Output the (x, y) coordinate of the center of the cell containing the given text.  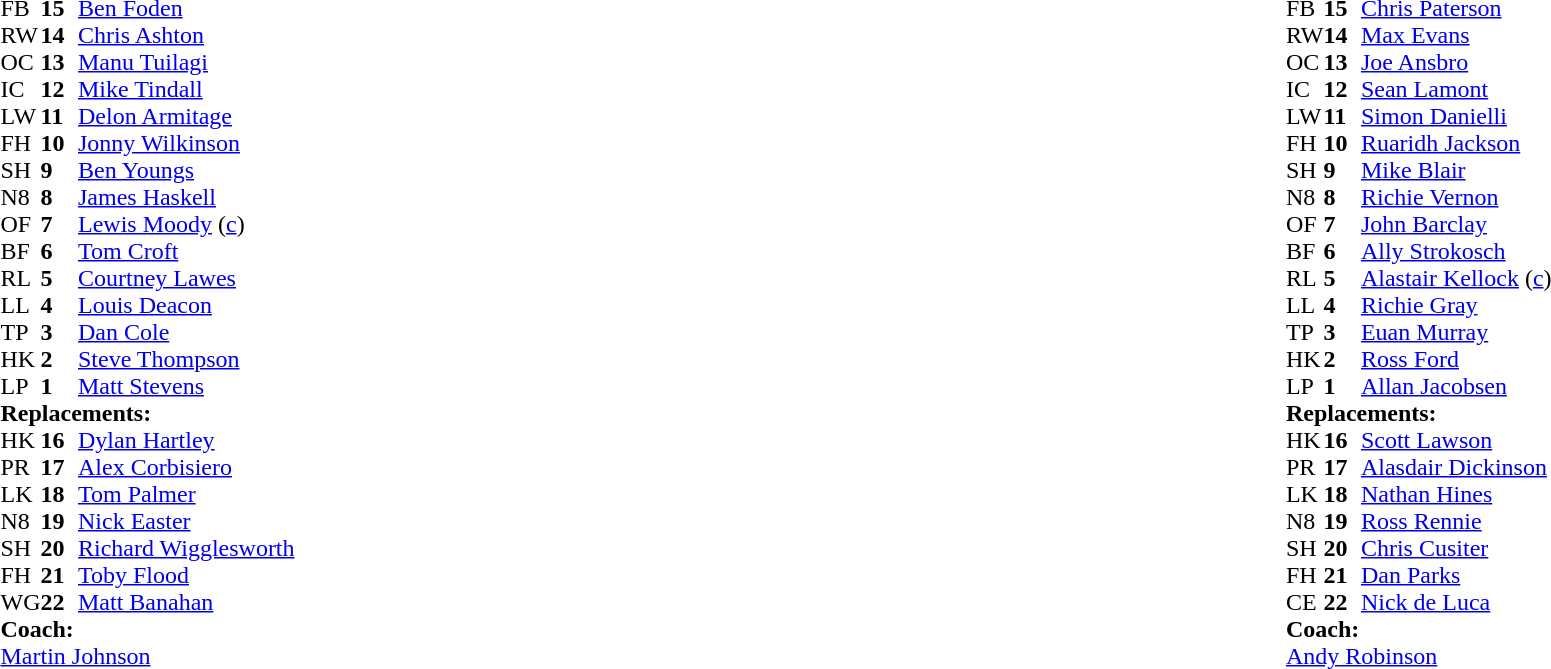
Delon Armitage (186, 116)
James Haskell (186, 198)
Ben Youngs (186, 170)
Louis Deacon (186, 306)
Richard Wigglesworth (186, 548)
Lewis Moody (c) (186, 224)
Alex Corbisiero (186, 468)
Toby Flood (186, 576)
Nick Easter (186, 522)
Mike Tindall (186, 90)
Tom Croft (186, 252)
Tom Palmer (186, 494)
CE (1305, 602)
Dan Cole (186, 332)
WG (20, 602)
Steve Thompson (186, 360)
Manu Tuilagi (186, 62)
Dylan Hartley (186, 440)
Matt Stevens (186, 386)
Matt Banahan (186, 602)
Coach: (147, 630)
Chris Ashton (186, 36)
Jonny Wilkinson (186, 144)
Replacements: (147, 414)
Courtney Lawes (186, 278)
Martin Johnson (147, 656)
